Identify which cell holds the provided text, then report its (x, y) central coordinate. 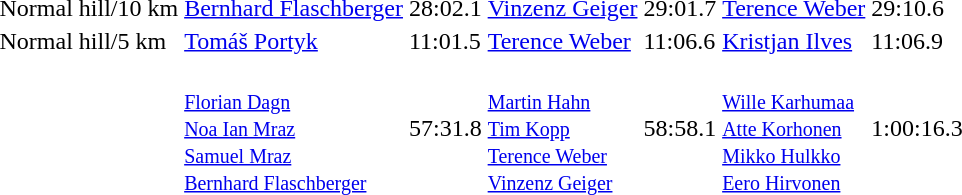
Tomáš Portyk (294, 41)
Terence Weber (562, 41)
11:01.5 (445, 41)
11:06.6 (680, 41)
Kristjan Ilves (794, 41)
